Extract the [x, y] coordinate from the center of the cell holding the provided text.  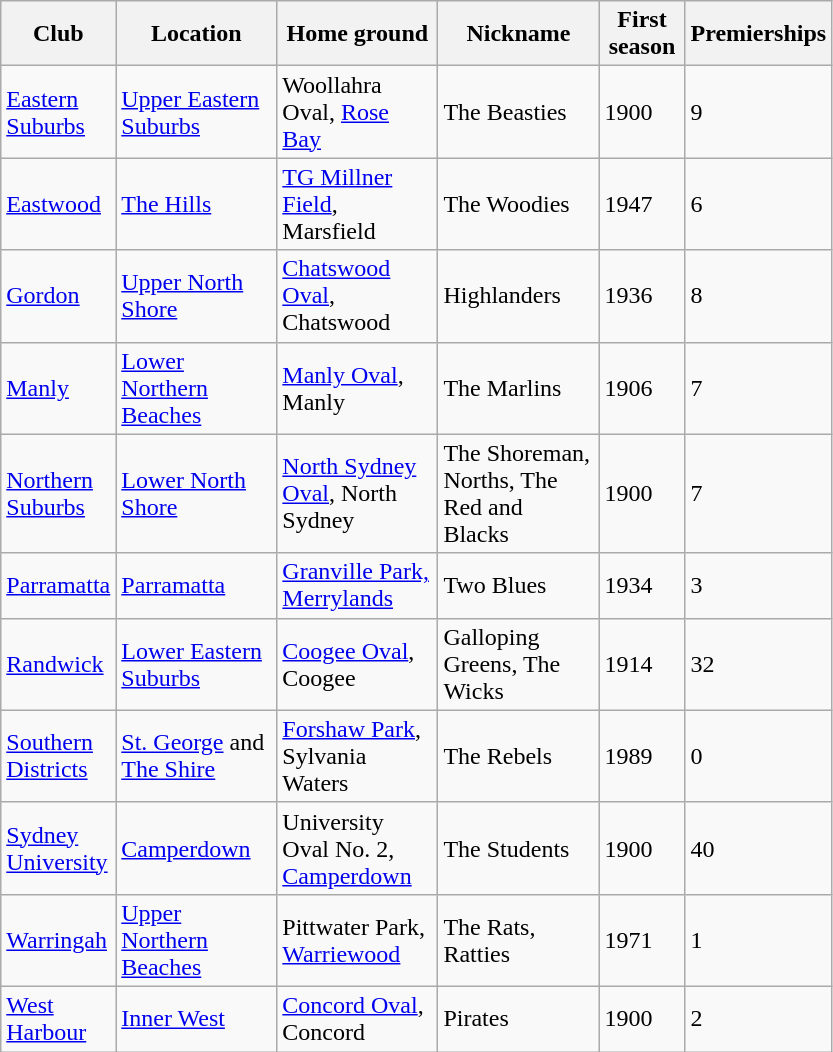
Nickname [518, 34]
First season [642, 34]
Lower Northern Beaches [196, 388]
Southern Districts [58, 756]
Two Blues [518, 586]
1989 [642, 756]
Inner West [196, 1018]
Eastern Suburbs [58, 112]
Woollahra Oval, Rose Bay [358, 112]
Forshaw Park, Sylvania Waters [358, 756]
Lower Eastern Suburbs [196, 664]
Chatswood Oval, Chatswood [358, 296]
Coogee Oval, Coogee [358, 664]
Lower North Shore [196, 494]
The Rats, Ratties [518, 940]
Pirates [518, 1018]
6 [758, 204]
0 [758, 756]
Upper Northern Beaches [196, 940]
1936 [642, 296]
3 [758, 586]
The Rebels [518, 756]
1971 [642, 940]
North Sydney Oval, North Sydney [358, 494]
West Harbour [58, 1018]
The Woodies [518, 204]
Gordon [58, 296]
1947 [642, 204]
Warringah [58, 940]
Upper North Shore [196, 296]
Sydney University [58, 848]
1914 [642, 664]
Highlanders [518, 296]
Location [196, 34]
8 [758, 296]
The Students [518, 848]
Upper Eastern Suburbs [196, 112]
The Shoreman, Norths, The Red and Blacks [518, 494]
University Oval No. 2, Camperdown [358, 848]
40 [758, 848]
Home ground [358, 34]
Concord Oval, Concord [358, 1018]
The Beasties [518, 112]
TG Millner Field, Marsfield [358, 204]
Camperdown [196, 848]
2 [758, 1018]
Eastwood [58, 204]
32 [758, 664]
Galloping Greens, The Wicks [518, 664]
1 [758, 940]
1906 [642, 388]
The Marlins [518, 388]
Granville Park, Merrylands [358, 586]
The Hills [196, 204]
Pittwater Park, Warriewood [358, 940]
Randwick [58, 664]
Club [58, 34]
9 [758, 112]
1934 [642, 586]
Premierships [758, 34]
Northern Suburbs [58, 494]
St. George and The Shire [196, 756]
Manly Oval, Manly [358, 388]
Manly [58, 388]
